Provide the [x, y] coordinate of the cell's center where the given text is located.  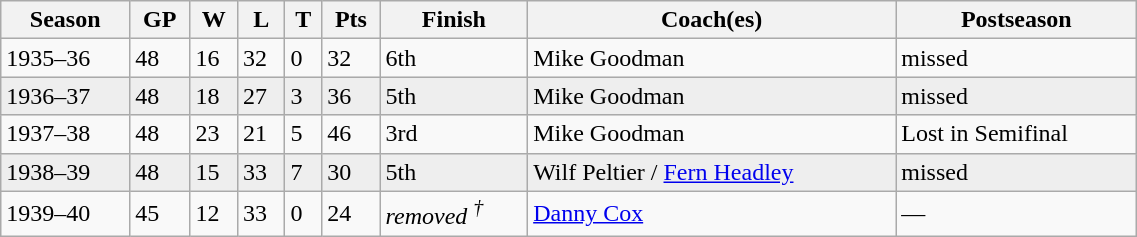
Pts [351, 20]
18 [214, 96]
Finish [454, 20]
Season [66, 20]
1939–40 [66, 214]
Lost in Semifinal [1016, 134]
1938–39 [66, 172]
24 [351, 214]
45 [160, 214]
1937–38 [66, 134]
— [1016, 214]
16 [214, 58]
21 [261, 134]
27 [261, 96]
46 [351, 134]
3rd [454, 134]
T [304, 20]
W [214, 20]
Wilf Peltier / Fern Headley [712, 172]
6th [454, 58]
GP [160, 20]
30 [351, 172]
12 [214, 214]
36 [351, 96]
1935–36 [66, 58]
5 [304, 134]
Danny Cox [712, 214]
23 [214, 134]
Postseason [1016, 20]
1936–37 [66, 96]
3 [304, 96]
L [261, 20]
7 [304, 172]
removed † [454, 214]
Coach(es) [712, 20]
15 [214, 172]
